Output the [X, Y] coordinate of the center of the cell containing the given text.  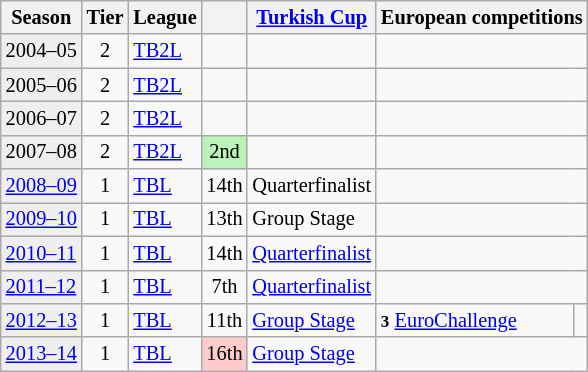
16th [225, 354]
European competitions [482, 17]
13th [225, 219]
7th [225, 287]
2nd [225, 152]
Turkish Cup [312, 17]
2005–06 [42, 85]
3 EuroChallenge [475, 320]
Season [42, 17]
2007–08 [42, 152]
11th [225, 320]
2012–13 [42, 320]
League [164, 17]
2011–12 [42, 287]
2009–10 [42, 219]
2010–11 [42, 253]
2013–14 [42, 354]
2008–09 [42, 186]
2006–07 [42, 118]
Tier [106, 17]
2004–05 [42, 51]
